Detect which cell encompasses the target text, then output its (x, y) center coordinate. 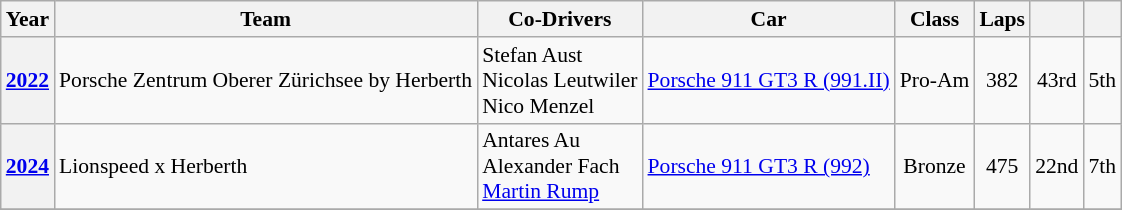
Lionspeed x Herberth (266, 166)
Porsche Zentrum Oberer Zürichsee by Herberth (266, 80)
Porsche 911 GT3 R (991.II) (769, 80)
Stefan Aust Nicolas Leutwiler Nico Menzel (560, 80)
Car (769, 19)
382 (1002, 80)
475 (1002, 166)
43rd (1056, 80)
Laps (1002, 19)
Bronze (935, 166)
Antares Au Alexander Fach Martin Rump (560, 166)
5th (1102, 80)
Team (266, 19)
Year (28, 19)
Porsche 911 GT3 R (992) (769, 166)
22nd (1056, 166)
2024 (28, 166)
Pro-Am (935, 80)
Class (935, 19)
Co-Drivers (560, 19)
7th (1102, 166)
2022 (28, 80)
